Capture the cell that displays the provided text and extract its [x, y] central coordinate. 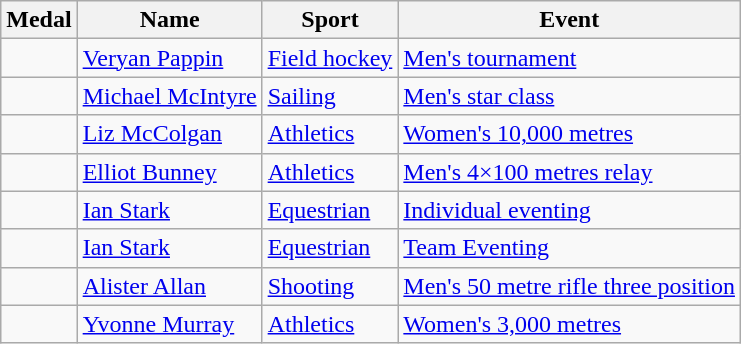
Yvonne Murray [170, 324]
Sailing [330, 96]
Individual eventing [570, 210]
Name [170, 20]
Men's 50 metre rifle three position [570, 286]
Event [570, 20]
Sport [330, 20]
Elliot Bunney [170, 172]
Team Eventing [570, 248]
Alister Allan [170, 286]
Medal [39, 20]
Liz McColgan [170, 134]
Veryan Pappin [170, 58]
Women's 3,000 metres [570, 324]
Women's 10,000 metres [570, 134]
Shooting [330, 286]
Field hockey [330, 58]
Men's 4×100 metres relay [570, 172]
Michael McIntyre [170, 96]
Men's star class [570, 96]
Men's tournament [570, 58]
